Return the (x, y) coordinate for the center point of the cell that contains the specified text.  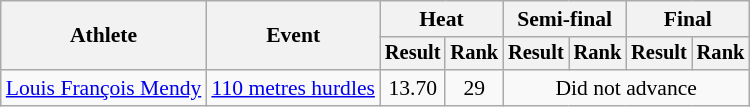
Heat (442, 19)
Semi-final (564, 19)
Final (688, 19)
Louis François Mendy (104, 88)
Athlete (104, 36)
Did not advance (626, 88)
29 (474, 88)
13.70 (413, 88)
Event (293, 36)
110 metres hurdles (293, 88)
